Determine the (x, y) coordinate at the center of the cell enclosing the given text.  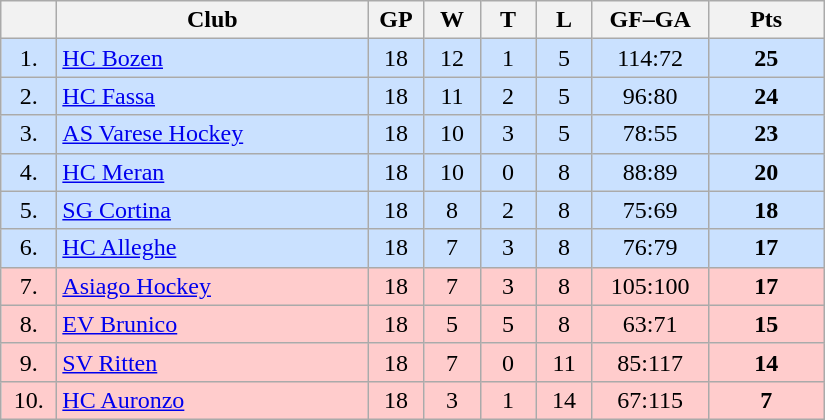
HC Bozen (212, 58)
85:117 (650, 362)
Asiago Hockey (212, 286)
SV Ritten (212, 362)
HC Alleghe (212, 248)
SG Cortina (212, 210)
Pts (766, 20)
24 (766, 96)
105:100 (650, 286)
8. (29, 324)
GF–GA (650, 20)
HC Auronzo (212, 400)
7. (29, 286)
9. (29, 362)
67:115 (650, 400)
L (564, 20)
4. (29, 172)
EV Brunico (212, 324)
75:69 (650, 210)
96:80 (650, 96)
W (452, 20)
3. (29, 134)
T (508, 20)
76:79 (650, 248)
12 (452, 58)
78:55 (650, 134)
Club (212, 20)
88:89 (650, 172)
AS Varese Hockey (212, 134)
20 (766, 172)
10. (29, 400)
GP (396, 20)
HC Fassa (212, 96)
25 (766, 58)
2. (29, 96)
23 (766, 134)
HC Meran (212, 172)
15 (766, 324)
5. (29, 210)
1. (29, 58)
114:72 (650, 58)
63:71 (650, 324)
6. (29, 248)
